For the text-containing cell, return its midpoint in [x, y] coordinate format. 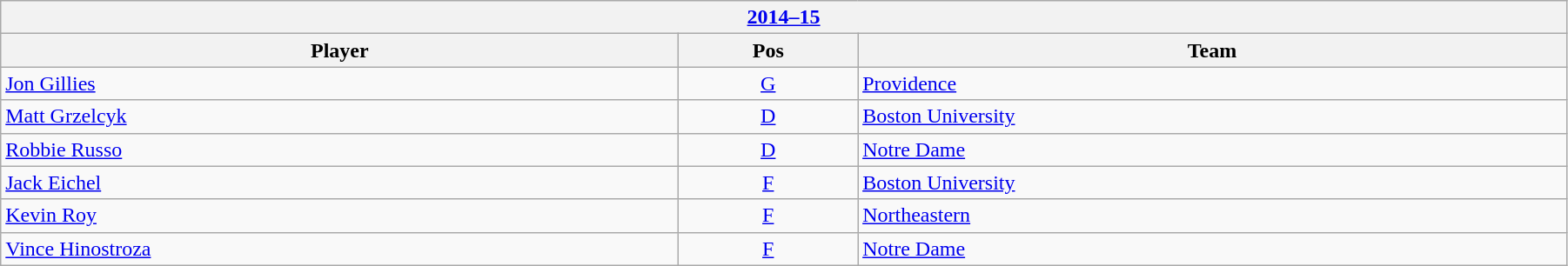
Providence [1213, 83]
2014–15 [784, 17]
Robbie Russo [339, 150]
Player [339, 50]
Northeastern [1213, 216]
G [768, 83]
Team [1213, 50]
Pos [768, 50]
Jack Eichel [339, 183]
Jon Gillies [339, 83]
Vince Hinostroza [339, 249]
Matt Grzelcyk [339, 116]
Kevin Roy [339, 216]
